Return the [X, Y] coordinate for the center point of the cell that contains the specified text.  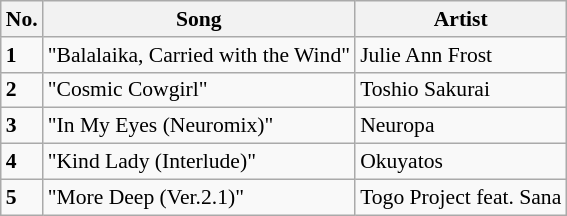
3 [22, 126]
Togo Project feat. Sana [460, 197]
5 [22, 197]
1 [22, 55]
"Kind Lady (Interlude)" [199, 162]
2 [22, 90]
"In My Eyes (Neuromix)" [199, 126]
Artist [460, 19]
"Balalaika, Carried with the Wind" [199, 55]
"More Deep (Ver.2.1)" [199, 197]
"Cosmic Cowgirl" [199, 90]
Neuropa [460, 126]
Julie Ann Frost [460, 55]
Toshio Sakurai [460, 90]
Okuyatos [460, 162]
4 [22, 162]
Song [199, 19]
No. [22, 19]
